Scan for the cell matching the given text and deliver its (x, y) coordinate at center. 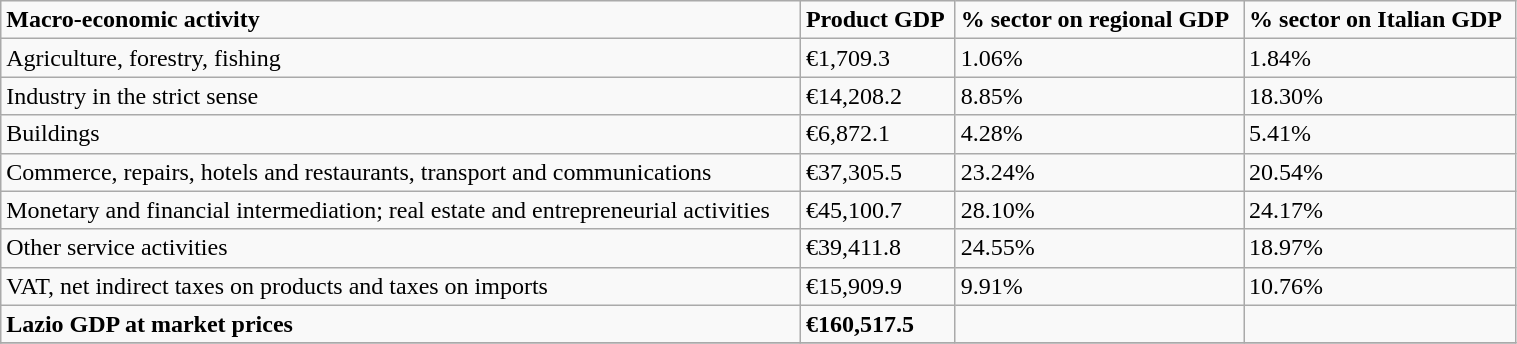
% sector on Italian GDP (1380, 20)
20.54% (1380, 172)
€1,709.3 (878, 58)
Commerce, repairs, hotels and restaurants, transport and communications (401, 172)
€15,909.9 (878, 286)
8.85% (1099, 96)
28.10% (1099, 210)
9.91% (1099, 286)
23.24% (1099, 172)
Agriculture, forestry, fishing (401, 58)
Lazio GDP at market prices (401, 324)
5.41% (1380, 134)
4.28% (1099, 134)
€45,100.7 (878, 210)
Macro-economic activity (401, 20)
1.84% (1380, 58)
% sector on regional GDP (1099, 20)
Buildings (401, 134)
24.55% (1099, 248)
1.06% (1099, 58)
€39,411.8 (878, 248)
VAT, net indirect taxes on products and taxes on imports (401, 286)
10.76% (1380, 286)
€6,872.1 (878, 134)
24.17% (1380, 210)
18.97% (1380, 248)
Industry in the strict sense (401, 96)
18.30% (1380, 96)
Monetary and financial intermediation; real estate and entrepreneurial activities (401, 210)
€37,305.5 (878, 172)
€14,208.2 (878, 96)
Product GDP (878, 20)
€160,517.5 (878, 324)
Other service activities (401, 248)
